Capture the cell that displays the provided text and extract its (X, Y) central coordinate. 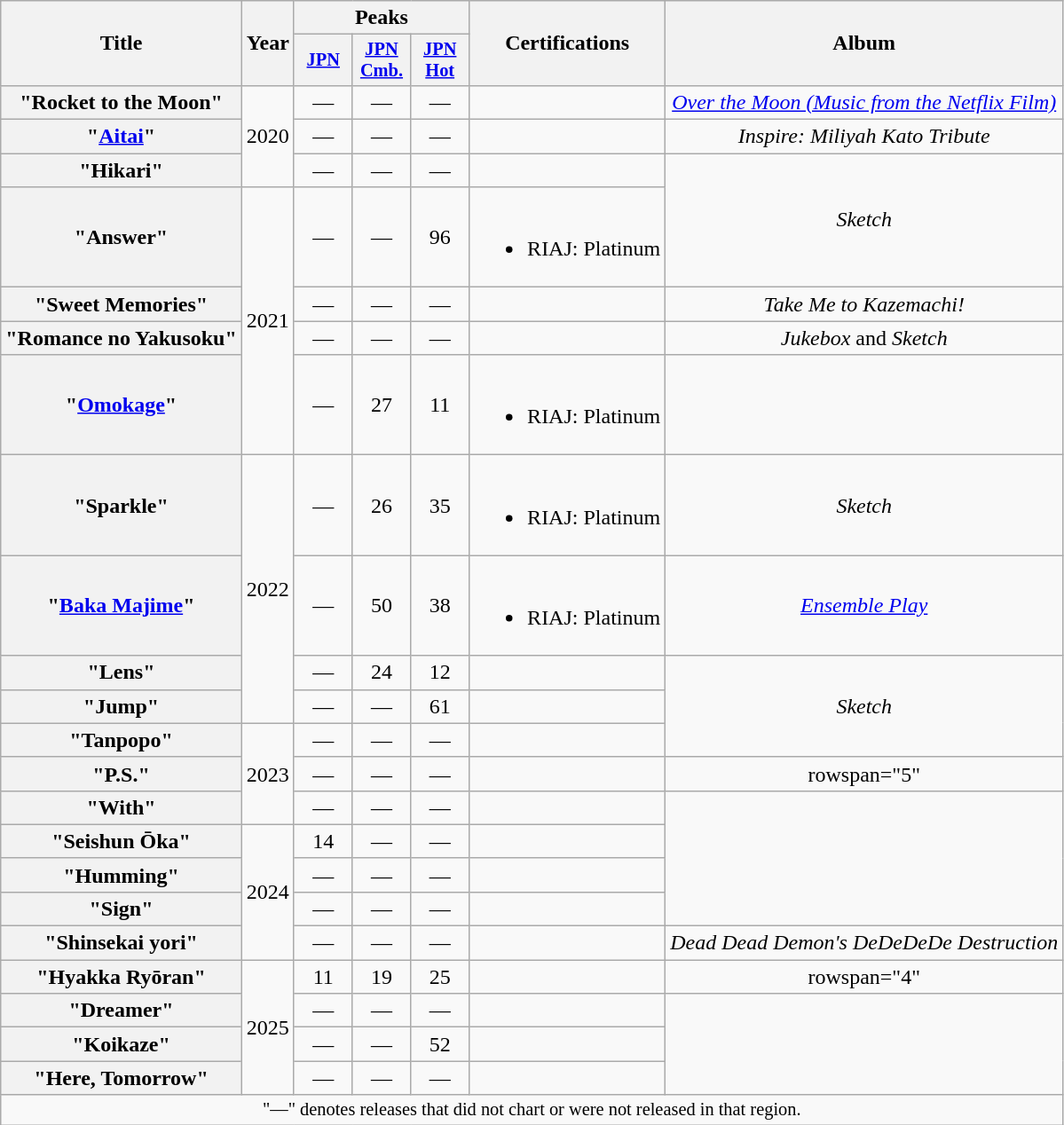
Ensemble Play (864, 605)
"Omokage" (122, 405)
2021 (268, 321)
38 (440, 605)
52 (440, 1044)
"Baka Majime" (122, 605)
"Rocket to the Moon" (122, 102)
Title (122, 43)
rowspan="4" (864, 977)
Album (864, 43)
19 (382, 977)
Take Me to Kazemachi! (864, 304)
"Sweet Memories" (122, 304)
"With" (122, 807)
"Shinsekai yori" (122, 943)
"Answer" (122, 238)
rowspan="5" (864, 774)
2020 (268, 136)
27 (382, 405)
Year (268, 43)
"Jump" (122, 706)
"Hikari" (122, 170)
"Lens" (122, 673)
"P.S." (122, 774)
"Koikaze" (122, 1044)
JPNCmb. (382, 60)
2023 (268, 774)
"Dreamer" (122, 1011)
26 (382, 506)
2022 (268, 589)
"—" denotes releases that did not chart or were not released in that region. (532, 1110)
50 (382, 605)
"Tanpopo" (122, 740)
2025 (268, 1027)
"Here, Tomorrow" (122, 1078)
2024 (268, 892)
14 (323, 841)
"Sparkle" (122, 506)
24 (382, 673)
JPNHot (440, 60)
JPN (323, 60)
Dead Dead Demon's DeDeDeDe Destruction (864, 943)
"Aitai" (122, 137)
"Humming" (122, 875)
"Hyakka Ryōran" (122, 977)
61 (440, 706)
"Sign" (122, 909)
Certifications (568, 43)
35 (440, 506)
Inspire: Miliyah Kato Tribute (864, 137)
96 (440, 238)
Peaks (382, 18)
"Seishun Ōka" (122, 841)
25 (440, 977)
"Romance no Yakusoku" (122, 338)
12 (440, 673)
Over the Moon (Music from the Netflix Film) (864, 102)
Jukebox and Sketch (864, 338)
